Return [x, y] of the center of cell containing provided text 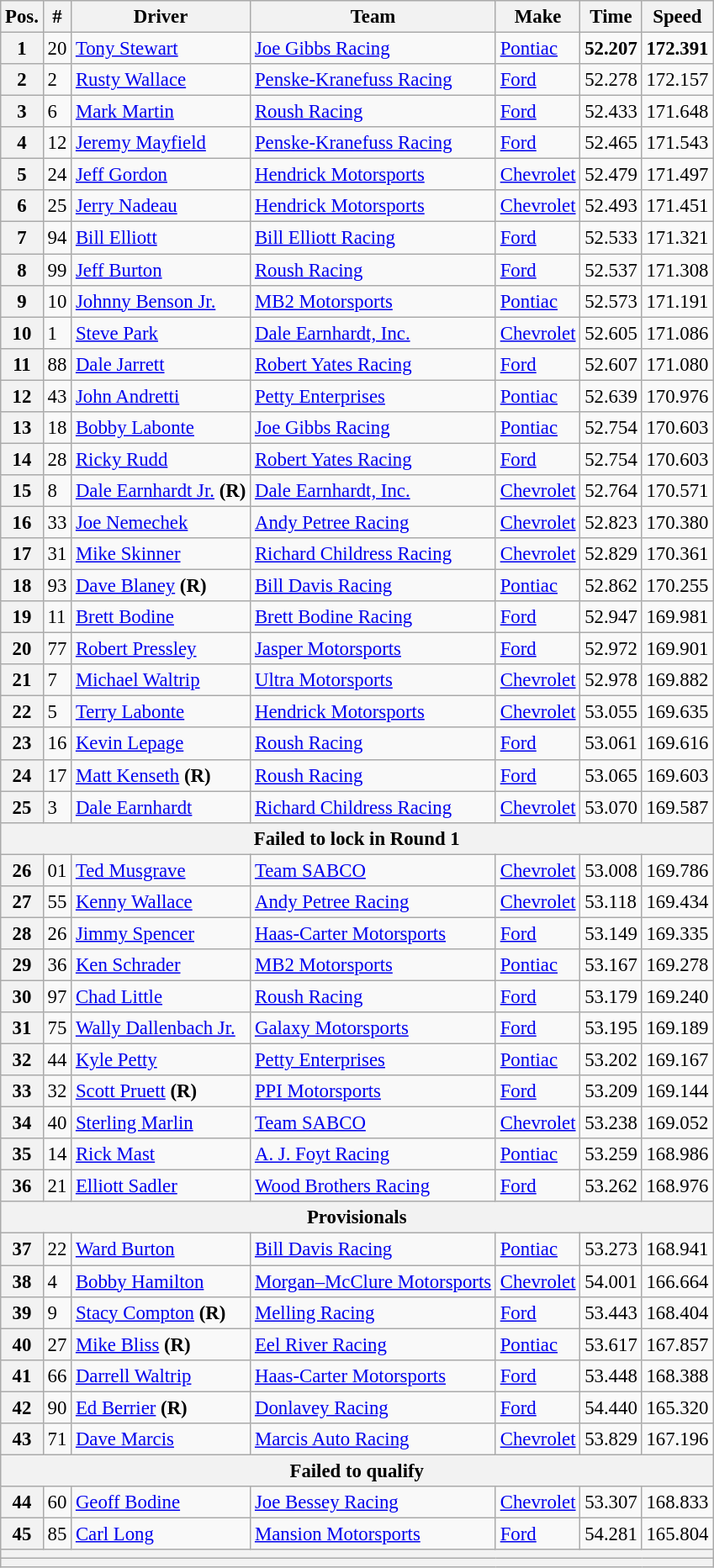
53.061 [611, 744]
53.149 [611, 933]
53.118 [611, 902]
168.986 [678, 1154]
171.308 [678, 270]
172.391 [678, 49]
Elliott Sadler [161, 1186]
Ultra Motorsports [373, 680]
Bobby Labonte [161, 428]
172.157 [678, 80]
169.603 [678, 775]
169.052 [678, 1123]
Mike Bliss (R) [161, 1344]
170.380 [678, 522]
Robert Pressley [161, 649]
170.571 [678, 491]
52.947 [611, 617]
Melling Racing [373, 1312]
169.616 [678, 744]
Kyle Petty [161, 1060]
53.273 [611, 1249]
169.144 [678, 1091]
168.388 [678, 1375]
Kenny Wallace [161, 902]
Failed to lock in Round 1 [357, 838]
Jasper Motorsports [373, 649]
Brett Bodine [161, 617]
71 [57, 1439]
53.055 [611, 712]
Dale Earnhardt Jr. (R) [161, 491]
53.209 [611, 1091]
169.901 [678, 649]
Steve Park [161, 333]
# [57, 17]
165.804 [678, 1534]
39 [22, 1312]
Eel River Racing [373, 1344]
Jeff Burton [161, 270]
52.479 [611, 175]
169.587 [678, 807]
168.833 [678, 1502]
168.976 [678, 1186]
Brett Bodine Racing [373, 617]
53.262 [611, 1186]
42 [22, 1407]
Rusty Wallace [161, 80]
PPI Motorsports [373, 1091]
52.207 [611, 49]
Jeremy Mayfield [161, 143]
170.361 [678, 554]
168.941 [678, 1249]
171.543 [678, 143]
41 [22, 1375]
Scott Pruett (R) [161, 1091]
52.823 [611, 522]
60 [57, 1502]
53.167 [611, 965]
53.617 [611, 1344]
Rick Mast [161, 1154]
171.451 [678, 206]
66 [57, 1375]
53.008 [611, 870]
Bobby Hamilton [161, 1281]
Matt Kenseth (R) [161, 775]
37 [22, 1249]
169.335 [678, 933]
88 [57, 364]
Donlavey Racing [373, 1407]
53.448 [611, 1375]
13 [22, 428]
53.065 [611, 775]
Speed [678, 17]
Bill Elliott Racing [373, 238]
75 [57, 1028]
52.607 [611, 364]
170.976 [678, 396]
52.493 [611, 206]
169.240 [678, 996]
34 [22, 1123]
Dale Earnhardt [161, 807]
John Andretti [161, 396]
30 [22, 996]
52.829 [611, 554]
53.070 [611, 807]
15 [22, 491]
Geoff Bodine [161, 1502]
52.433 [611, 112]
23 [22, 744]
35 [22, 1154]
53.307 [611, 1502]
Failed to qualify [357, 1470]
52.639 [611, 396]
52.764 [611, 491]
93 [57, 586]
165.320 [678, 1407]
Ward Burton [161, 1249]
169.434 [678, 902]
29 [22, 965]
53.443 [611, 1312]
52.862 [611, 586]
53.829 [611, 1439]
Wood Brothers Racing [373, 1186]
53.202 [611, 1060]
Ken Schrader [161, 965]
Jerry Nadeau [161, 206]
Bill Elliott [161, 238]
Ted Musgrave [161, 870]
45 [22, 1534]
52.978 [611, 680]
Jeff Gordon [161, 175]
52.465 [611, 143]
171.648 [678, 112]
Team [373, 17]
52.537 [611, 270]
52.972 [611, 649]
170.255 [678, 586]
54.281 [611, 1534]
53.259 [611, 1154]
A. J. Foyt Racing [373, 1154]
Johnny Benson Jr. [161, 301]
Carl Long [161, 1534]
97 [57, 996]
Pos. [22, 17]
171.497 [678, 175]
Joe Bessey Racing [373, 1502]
52.533 [611, 238]
169.981 [678, 617]
169.278 [678, 965]
166.664 [678, 1281]
52.605 [611, 333]
Marcis Auto Racing [373, 1439]
171.191 [678, 301]
Ricky Rudd [161, 459]
Dave Marcis [161, 1439]
167.857 [678, 1344]
19 [22, 617]
Tony Stewart [161, 49]
Mark Martin [161, 112]
Chad Little [161, 996]
171.086 [678, 333]
169.786 [678, 870]
Darrell Waltrip [161, 1375]
171.321 [678, 238]
Sterling Marlin [161, 1123]
Dave Blaney (R) [161, 586]
171.080 [678, 364]
53.195 [611, 1028]
01 [57, 870]
Michael Waltrip [161, 680]
Galaxy Motorsports [373, 1028]
Terry Labonte [161, 712]
Provisionals [357, 1218]
169.882 [678, 680]
Kevin Lepage [161, 744]
Mansion Motorsports [373, 1534]
52.278 [611, 80]
Driver [161, 17]
168.404 [678, 1312]
167.196 [678, 1439]
53.238 [611, 1123]
Morgan–McClure Motorsports [373, 1281]
Stacy Compton (R) [161, 1312]
54.001 [611, 1281]
85 [57, 1534]
169.635 [678, 712]
169.167 [678, 1060]
53.179 [611, 996]
77 [57, 649]
Ed Berrier (R) [161, 1407]
Dale Jarrett [161, 364]
55 [57, 902]
52.573 [611, 301]
Jimmy Spencer [161, 933]
Joe Nemechek [161, 522]
54.440 [611, 1407]
38 [22, 1281]
169.189 [678, 1028]
Make [537, 17]
94 [57, 238]
99 [57, 270]
90 [57, 1407]
Time [611, 17]
Mike Skinner [161, 554]
Wally Dallenbach Jr. [161, 1028]
